Find where the given text appears and provide that cell's center as (X, Y) coordinate. 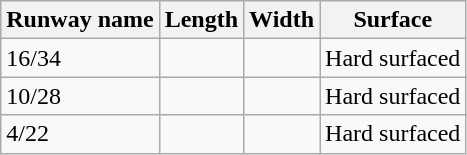
Width (282, 20)
10/28 (80, 96)
Surface (393, 20)
Runway name (80, 20)
4/22 (80, 134)
16/34 (80, 58)
Length (201, 20)
